Extract the (X, Y) coordinate from the center of the cell holding the provided text.  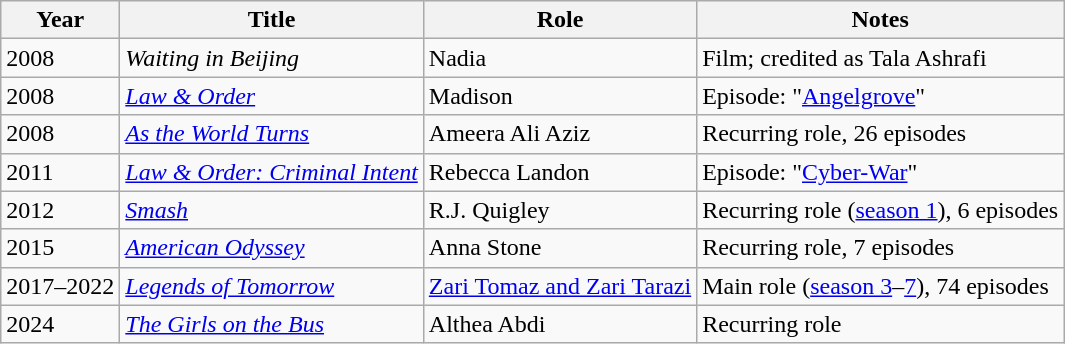
Ameera Ali Aziz (560, 134)
Recurring role (season 1), 6 episodes (880, 210)
Zari Tomaz and Zari Tarazi (560, 286)
Recurring role, 26 episodes (880, 134)
The Girls on the Bus (272, 324)
2024 (60, 324)
Recurring role, 7 episodes (880, 248)
As the World Turns (272, 134)
Main role (season 3–7), 74 episodes (880, 286)
Nadia (560, 58)
Recurring role (880, 324)
Law & Order: Criminal Intent (272, 172)
Rebecca Landon (560, 172)
R.J. Quigley (560, 210)
2011 (60, 172)
Anna Stone (560, 248)
Title (272, 20)
Althea Abdi (560, 324)
Year (60, 20)
2015 (60, 248)
Episode: "Cyber-War" (880, 172)
Role (560, 20)
Film; credited as Tala Ashrafi (880, 58)
Notes (880, 20)
Legends of Tomorrow (272, 286)
2017–2022 (60, 286)
Madison (560, 96)
Law & Order (272, 96)
Smash (272, 210)
American Odyssey (272, 248)
2012 (60, 210)
Episode: "Angelgrove" (880, 96)
Waiting in Beijing (272, 58)
